For the text-containing cell, return its midpoint in [x, y] coordinate format. 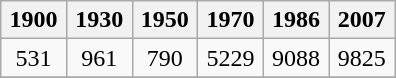
2007 [362, 20]
531 [34, 58]
1986 [296, 20]
1900 [34, 20]
9088 [296, 58]
5229 [231, 58]
1970 [231, 20]
961 [99, 58]
790 [165, 58]
1950 [165, 20]
1930 [99, 20]
9825 [362, 58]
